Output the (x, y) coordinate of the center of the cell containing the given text.  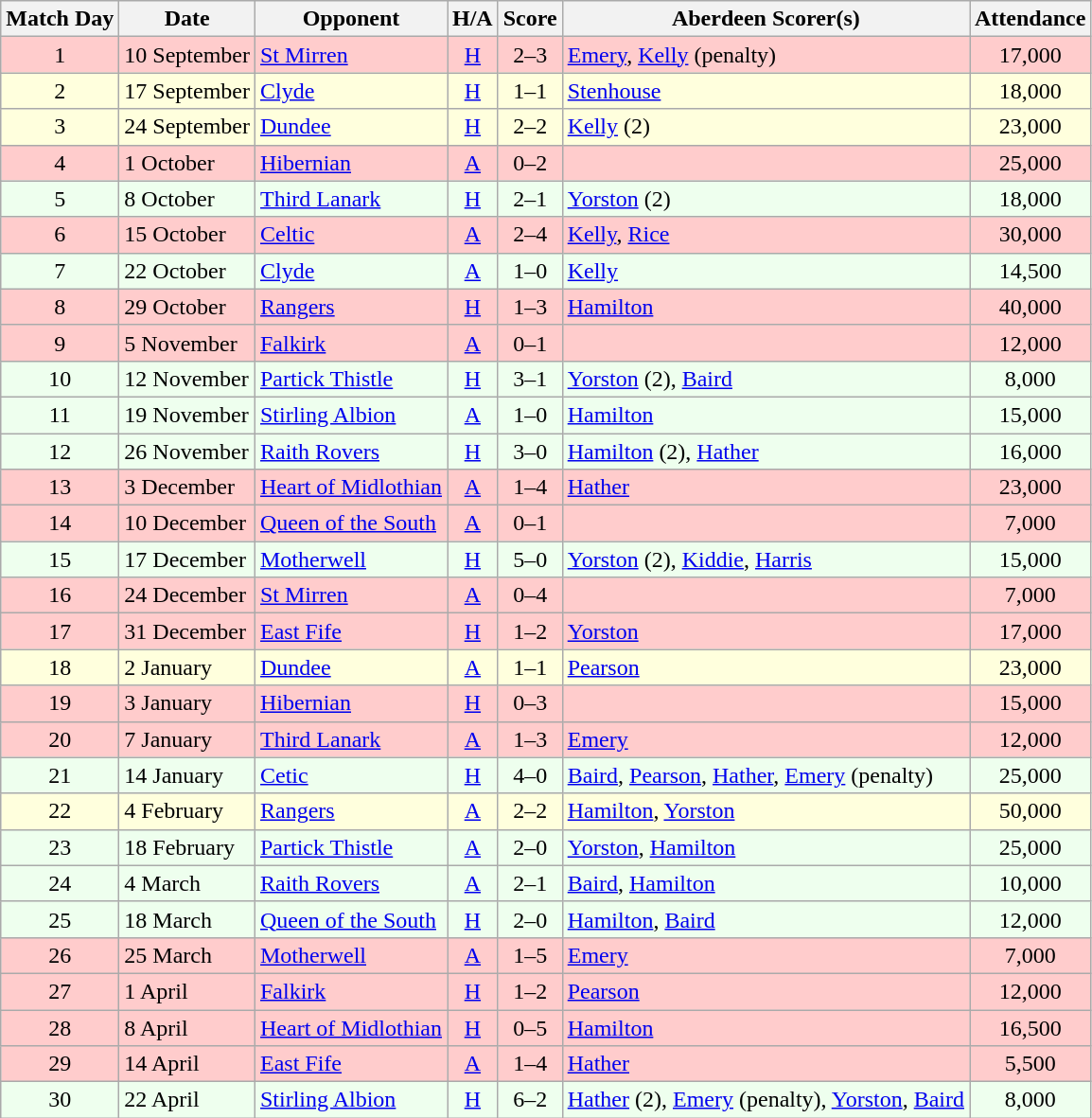
27 (61, 991)
Aberdeen Scorer(s) (766, 19)
15 (61, 559)
7 (61, 271)
18 March (187, 919)
5 (61, 199)
Celtic (350, 235)
12 November (187, 379)
1–5 (530, 955)
0–4 (530, 595)
21 (61, 775)
Hamilton, Baird (766, 919)
0–3 (530, 703)
Yorston (766, 631)
1 October (187, 163)
Kelly, Rice (766, 235)
Match Day (61, 19)
Hamilton (2), Hather (766, 452)
Emery, Kelly (penalty) (766, 55)
24 September (187, 127)
20 (61, 739)
3–0 (530, 452)
10 (61, 379)
14 April (187, 1064)
13 (61, 488)
29 (61, 1064)
14,500 (1030, 271)
18 (61, 667)
Cetic (350, 775)
10 December (187, 524)
2 (61, 91)
3 (61, 127)
5,500 (1030, 1064)
14 (61, 524)
29 October (187, 307)
H/A (472, 19)
28 (61, 1027)
Hather (2), Emery (penalty), Yorston, Baird (766, 1100)
8 April (187, 1027)
26 November (187, 452)
22 October (187, 271)
4 March (187, 883)
10 September (187, 55)
50,000 (1030, 811)
19 (61, 703)
12 (61, 452)
3 January (187, 703)
4–0 (530, 775)
17 (61, 631)
8 October (187, 199)
Score (530, 19)
7 January (187, 739)
17 December (187, 559)
2–4 (530, 235)
17 September (187, 91)
16 (61, 595)
30 (61, 1100)
1 (61, 55)
Yorston (2), Baird (766, 379)
Yorston, Hamilton (766, 847)
26 (61, 955)
3 December (187, 488)
30,000 (1030, 235)
5 November (187, 343)
2–3 (530, 55)
Stenhouse (766, 91)
15 October (187, 235)
0–2 (530, 163)
18 February (187, 847)
Baird, Hamilton (766, 883)
8 (61, 307)
16,500 (1030, 1027)
31 December (187, 631)
0–5 (530, 1027)
25 (61, 919)
4 (61, 163)
Attendance (1030, 19)
16,000 (1030, 452)
6 (61, 235)
11 (61, 415)
9 (61, 343)
5–0 (530, 559)
Yorston (2), Kiddie, Harris (766, 559)
23 (61, 847)
Yorston (2) (766, 199)
4 February (187, 811)
Date (187, 19)
25 March (187, 955)
1 April (187, 991)
22 (61, 811)
Kelly (2) (766, 127)
24 (61, 883)
40,000 (1030, 307)
22 April (187, 1100)
Opponent (350, 19)
2 January (187, 667)
Baird, Pearson, Hather, Emery (penalty) (766, 775)
10,000 (1030, 883)
14 January (187, 775)
Hamilton, Yorston (766, 811)
19 November (187, 415)
24 December (187, 595)
Kelly (766, 271)
6–2 (530, 1100)
3–1 (530, 379)
